Find where the given text appears and provide that cell's center as [x, y] coordinate. 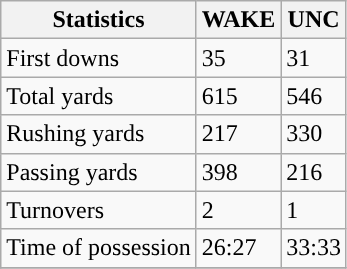
33:33 [314, 248]
First downs [99, 58]
2 [238, 210]
Turnovers [99, 210]
546 [314, 96]
WAKE [238, 20]
Time of possession [99, 248]
330 [314, 134]
398 [238, 172]
26:27 [238, 248]
1 [314, 210]
Statistics [99, 20]
Total yards [99, 96]
Rushing yards [99, 134]
Passing yards [99, 172]
35 [238, 58]
615 [238, 96]
31 [314, 58]
217 [238, 134]
UNC [314, 20]
216 [314, 172]
